Detect which cell encompasses the target text, then output its [x, y] center coordinate. 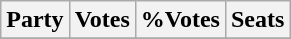
%Votes [180, 20]
Votes [102, 20]
Seats [257, 20]
Party [35, 20]
